Find where the given text appears and provide that cell's center as [X, Y] coordinate. 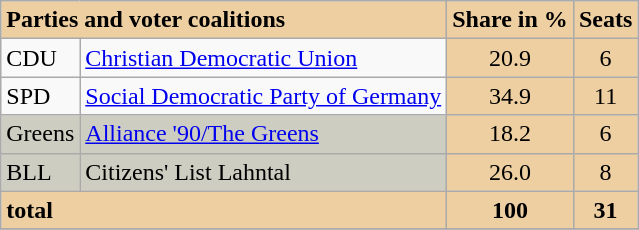
26.0 [510, 172]
Parties and voter coalitions [224, 20]
11 [605, 96]
Alliance '90/The Greens [264, 134]
Christian Democratic Union [264, 58]
Greens [40, 134]
Seats [605, 20]
Share in % [510, 20]
34.9 [510, 96]
8 [605, 172]
20.9 [510, 58]
Social Democratic Party of Germany [264, 96]
SPD [40, 96]
CDU [40, 58]
18.2 [510, 134]
31 [605, 210]
BLL [40, 172]
total [224, 210]
Citizens' List Lahntal [264, 172]
100 [510, 210]
